Extract the (X, Y) coordinate from the center of the cell holding the provided text.  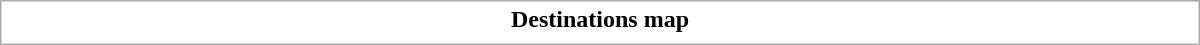
Destinations map (600, 19)
